Output the [x, y] coordinate of the center of the cell containing the given text.  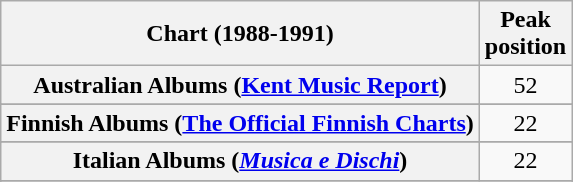
Peakposition [525, 34]
Finnish Albums (The Official Finnish Charts) [240, 123]
Chart (1988-1991) [240, 34]
52 [525, 85]
Italian Albums (Musica e Dischi) [240, 161]
Australian Albums (Kent Music Report) [240, 85]
